Provide the [X, Y] coordinate of the cell's center where the given text is located.  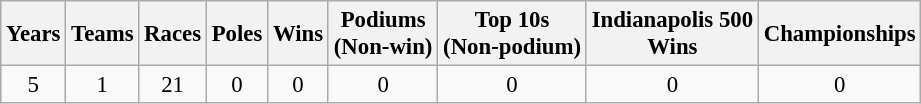
Years [34, 34]
21 [173, 85]
Races [173, 34]
Top 10s(Non-podium) [512, 34]
Podiums(Non-win) [382, 34]
Indianapolis 500Wins [672, 34]
Teams [102, 34]
Wins [298, 34]
Poles [236, 34]
Championships [840, 34]
5 [34, 85]
1 [102, 85]
